Provide the (x, y) coordinate of the cell's center where the given text is located.  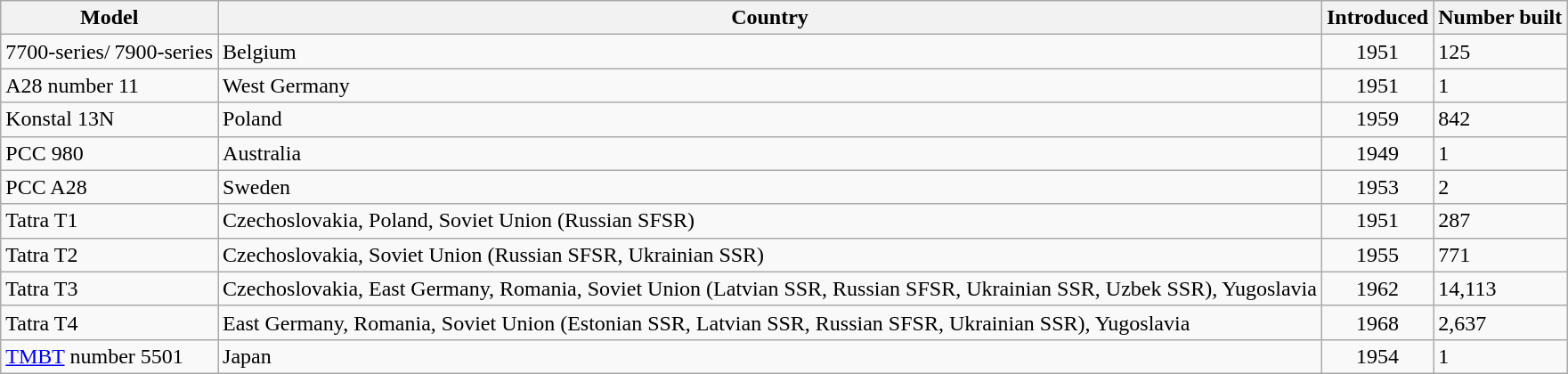
Tatra T1 (110, 221)
East Germany, Romania, Soviet Union (Estonian SSR, Latvian SSR, Russian SFSR, Ukrainian SSR), Yugoslavia (770, 322)
1968 (1377, 322)
Introduced (1377, 18)
14,113 (1500, 289)
Tatra T3 (110, 289)
7700-series/ 7900-series (110, 52)
Country (770, 18)
Sweden (770, 187)
2,637 (1500, 322)
Japan (770, 356)
1953 (1377, 187)
Australia (770, 153)
Tatra T2 (110, 255)
Number built (1500, 18)
Czechoslovakia, Soviet Union (Russian SFSR, Ukrainian SSR) (770, 255)
Tatra T4 (110, 322)
PCC 980 (110, 153)
PCC A28 (110, 187)
1955 (1377, 255)
842 (1500, 119)
Belgium (770, 52)
2 (1500, 187)
Czechoslovakia, Poland, Soviet Union (Russian SFSR) (770, 221)
Model (110, 18)
1959 (1377, 119)
Poland (770, 119)
Czechoslovakia, East Germany, Romania, Soviet Union (Latvian SSR, Russian SFSR, Ukrainian SSR, Uzbek SSR), Yugoslavia (770, 289)
1962 (1377, 289)
A28 number 11 (110, 85)
1954 (1377, 356)
771 (1500, 255)
TMBT number 5501 (110, 356)
287 (1500, 221)
125 (1500, 52)
Konstal 13N (110, 119)
West Germany (770, 85)
1949 (1377, 153)
